Find where the given text appears and provide that cell's center as [x, y] coordinate. 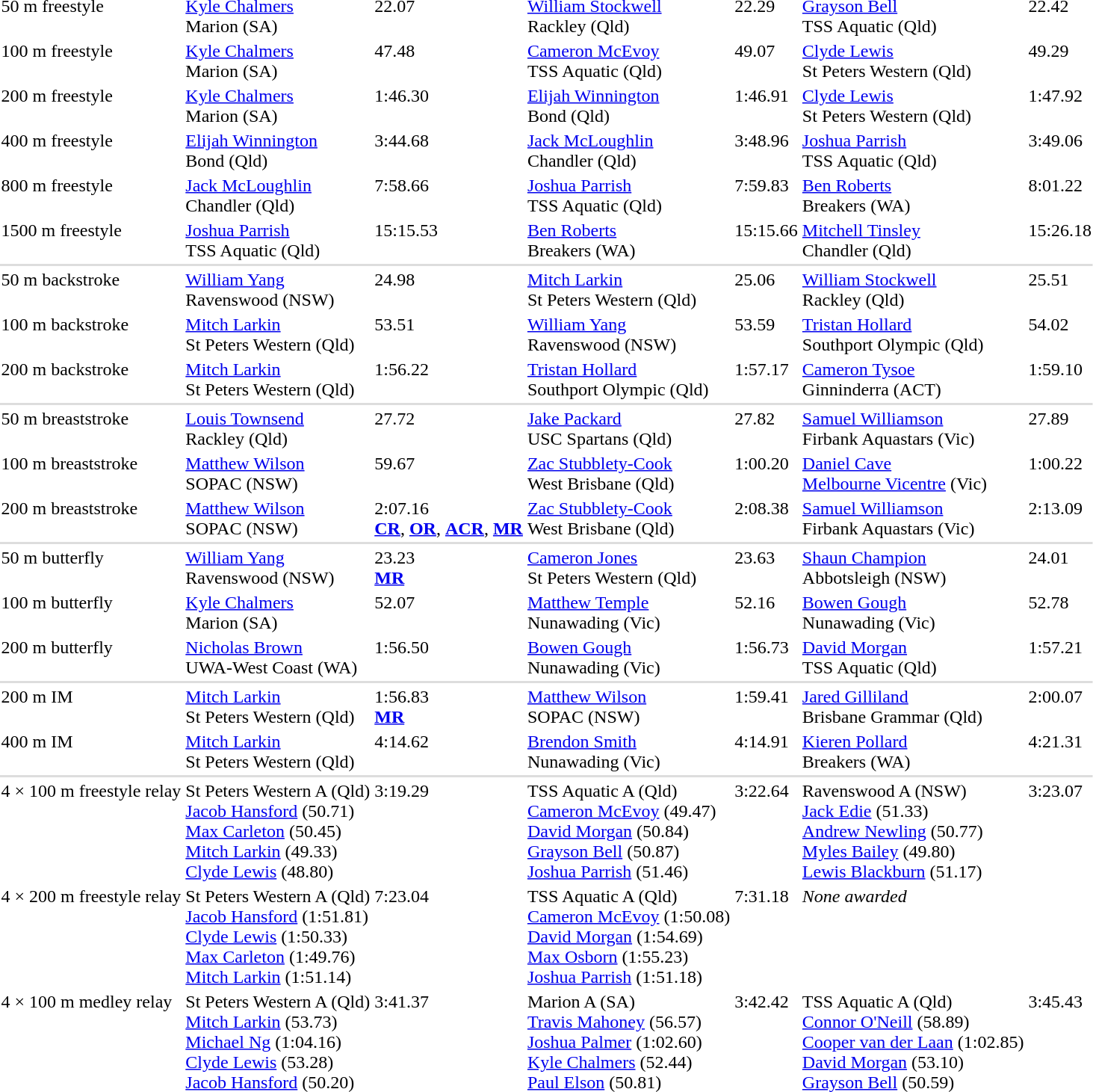
3:49.06 [1060, 151]
1:00.22 [1060, 474]
100 m freestyle [91, 61]
Shaun ChampionAbbotsleigh (NSW) [913, 568]
St Peters Western A (Qld)Jacob Hansford (1:51.81)Clyde Lewis (1:50.33)Max Carleton (1:49.76)Mitch Larkin (1:51.14) [278, 937]
49.29 [1060, 61]
50 m butterfly [91, 568]
2:00.07 [1060, 707]
Kieren PollardBreakers (WA) [913, 752]
Ravenswood A (NSW)Jack Edie (51.33)Andrew Newling (50.77)Myles Bailey (49.80)Lewis Blackburn (51.17) [913, 831]
52.16 [767, 613]
1:56.73 [767, 658]
1:00.20 [767, 474]
7:31.18 [767, 937]
Louis TownsendRackley (Qld) [278, 429]
25.51 [1060, 290]
None awarded [947, 937]
TSS Aquatic A (Qld)Cameron McEvoy (49.47)David Morgan (50.84)Grayson Bell (50.87)Joshua Parrish (51.46) [628, 831]
Daniel CaveMelbourne Vicentre (Vic) [913, 474]
1:56.83MR [449, 707]
3:22.64 [767, 831]
St Peters Western A (Qld)Jacob Hansford (50.71)Max Carleton (50.45)Mitch Larkin (49.33)Clyde Lewis (48.80) [278, 831]
David MorganTSS Aquatic (Qld) [913, 658]
7:23.04 [449, 937]
Jared GillilandBrisbane Grammar (Qld) [913, 707]
3:19.29 [449, 831]
15:15.53 [449, 241]
1:59.41 [767, 707]
59.67 [449, 474]
4:21.31 [1060, 752]
52.07 [449, 613]
1:46.30 [449, 106]
1:47.92 [1060, 106]
1:57.21 [1060, 658]
7:59.83 [767, 196]
TSS Aquatic A (Qld)Cameron McEvoy (1:50.08)David Morgan (1:54.69)Max Osborn (1:55.23)Joshua Parrish (1:51.18) [628, 937]
1:46.91 [767, 106]
49.07 [767, 61]
3:48.96 [767, 151]
200 m IM [91, 707]
15:26.18 [1060, 241]
1500 m freestyle [91, 241]
4 × 100 m freestyle relay [91, 831]
4:14.62 [449, 752]
53.51 [449, 335]
William StockwellRackley (Qld) [913, 290]
24.98 [449, 290]
27.82 [767, 429]
100 m backstroke [91, 335]
Brendon SmithNunawading (Vic) [628, 752]
1:56.22 [449, 380]
47.48 [449, 61]
7:58.66 [449, 196]
Cameron JonesSt Peters Western (Qld) [628, 568]
200 m freestyle [91, 106]
27.72 [449, 429]
100 m butterfly [91, 613]
23.23MR [449, 568]
400 m IM [91, 752]
200 m butterfly [91, 658]
15:15.66 [767, 241]
200 m backstroke [91, 380]
200 m breaststroke [91, 519]
2:07.16CR, OR, ACR, MR [449, 519]
50 m breaststroke [91, 429]
8:01.22 [1060, 196]
3:44.68 [449, 151]
24.01 [1060, 568]
1:57.17 [767, 380]
2:08.38 [767, 519]
400 m freestyle [91, 151]
27.89 [1060, 429]
23.63 [767, 568]
Jake PackardUSC Spartans (Qld) [628, 429]
1:56.50 [449, 658]
53.59 [767, 335]
4:14.91 [767, 752]
2:13.09 [1060, 519]
Cameron McEvoyTSS Aquatic (Qld) [628, 61]
800 m freestyle [91, 196]
1:59.10 [1060, 380]
Matthew TempleNunawading (Vic) [628, 613]
100 m breaststroke [91, 474]
Cameron TysoeGinninderra (ACT) [913, 380]
52.78 [1060, 613]
25.06 [767, 290]
54.02 [1060, 335]
Mitchell TinsleyChandler (Qld) [913, 241]
Nicholas BrownUWA-West Coast (WA) [278, 658]
4 × 200 m freestyle relay [91, 937]
50 m backstroke [91, 290]
3:23.07 [1060, 831]
